Output the [X, Y] coordinate of the center of the cell containing the given text.  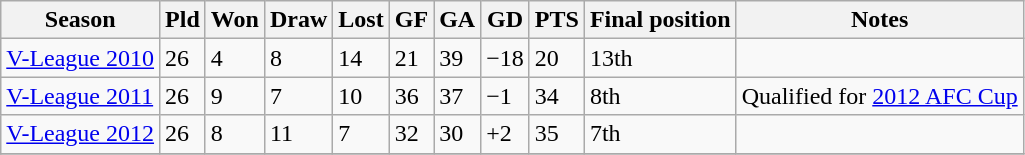
+2 [506, 134]
GD [506, 20]
9 [234, 96]
20 [556, 58]
34 [556, 96]
8th [660, 96]
13th [660, 58]
−18 [506, 58]
14 [361, 58]
36 [411, 96]
Season [80, 20]
4 [234, 58]
V-League 2010 [80, 58]
Draw [298, 20]
GF [411, 20]
−1 [506, 96]
V-League 2012 [80, 134]
Pld [183, 20]
Notes [880, 20]
Final position [660, 20]
GA [458, 20]
11 [298, 134]
32 [411, 134]
Qualified for 2012 AFC Cup [880, 96]
V-League 2011 [80, 96]
35 [556, 134]
10 [361, 96]
PTS [556, 20]
21 [411, 58]
Lost [361, 20]
7th [660, 134]
37 [458, 96]
Won [234, 20]
39 [458, 58]
30 [458, 134]
